Determine the [x, y] coordinate at the center of the cell enclosing the given text.  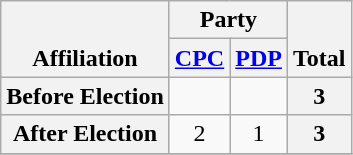
1 [259, 134]
After Election [86, 134]
Party [228, 20]
Before Election [86, 96]
Affiliation [86, 39]
Total [319, 39]
PDP [259, 58]
CPC [199, 58]
2 [199, 134]
